Return [x, y] of the center of cell containing provided text 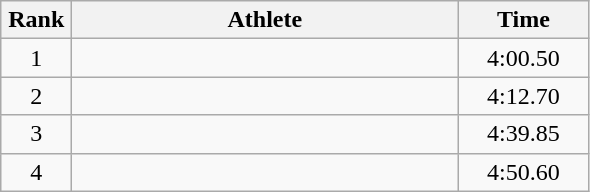
4:50.60 [524, 172]
4 [36, 172]
4:00.50 [524, 58]
Time [524, 20]
4:12.70 [524, 96]
4:39.85 [524, 134]
Athlete [265, 20]
1 [36, 58]
2 [36, 96]
3 [36, 134]
Rank [36, 20]
